Locate the cell with the specified text and output its [x, y] center coordinate. 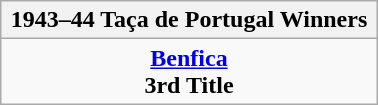
Benfica3rd Title [189, 72]
1943–44 Taça de Portugal Winners [189, 20]
